Pinpoint the cell where the given text exists, returning its [X, Y] midpoint coordinate. 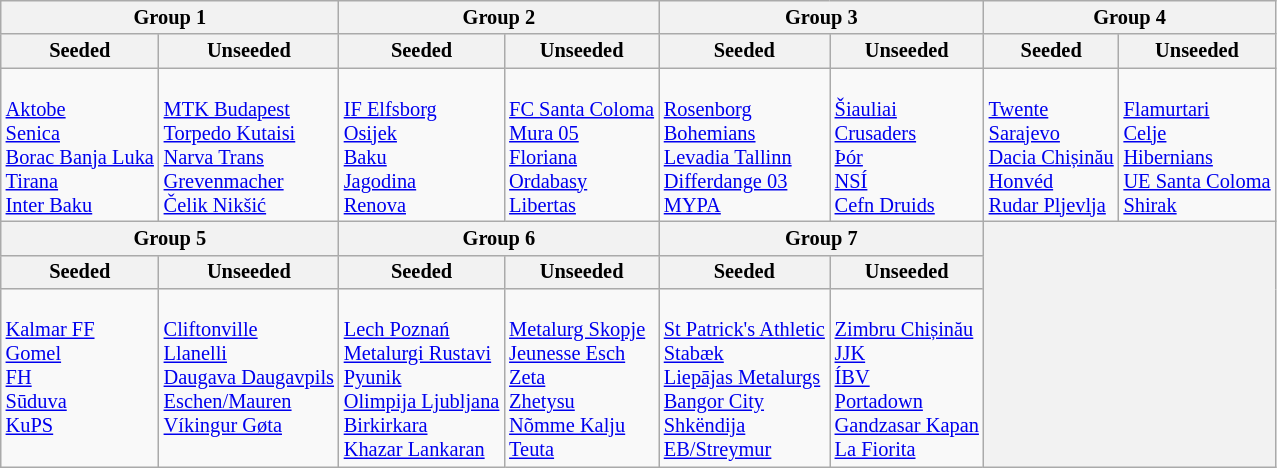
Rosenborg Bohemians Levadia Tallinn Differdange 03 MYPA [744, 145]
Group 7 [822, 238]
Group 3 [822, 17]
Group 5 [170, 238]
Group 6 [499, 238]
Šiauliai Crusaders Þór NSÍ Cefn Druids [907, 145]
Kalmar FF Gomel FH Sūduva KuPS [80, 378]
Zimbru Chișinău JJK ÍBV Portadown Gandzasar Kapan La Fiorita [907, 378]
Cliftonville Llanelli Daugava Daugavpils Eschen/Mauren Víkingur Gøta [249, 378]
MTK Budapest Torpedo Kutaisi Narva Trans Grevenmacher Čelik Nikšić [249, 145]
Lech Poznań Metalurgi Rustavi Pyunik Olimpija Ljubljana Birkirkara Khazar Lankaran [422, 378]
IF Elfsborg Osijek Baku Jagodina Renova [422, 145]
Group 2 [499, 17]
Group 4 [1130, 17]
Metalurg Skopje Jeunesse Esch Zeta Zhetysu Nõmme Kalju Teuta [582, 378]
FC Santa Coloma Mura 05 Floriana Ordabasy Libertas [582, 145]
St Patrick's Athletic Stabæk Liepājas Metalurgs Bangor City Shkëndija EB/Streymur [744, 378]
Twente Sarajevo Dacia Chișinău Honvéd Rudar Pljevlja [1052, 145]
Group 1 [170, 17]
Flamurtari Celje Hibernians UE Santa Coloma Shirak [1198, 145]
Aktobe Senica Borac Banja Luka Tirana Inter Baku [80, 145]
